Locate the cell with the specified text and output its (X, Y) center coordinate. 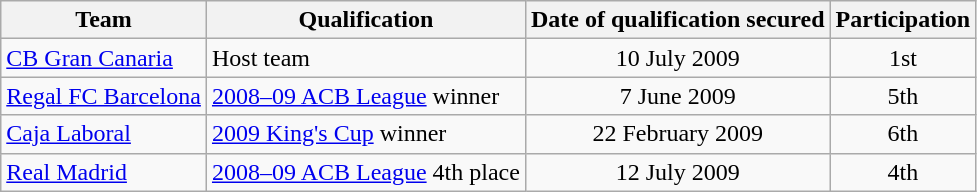
Caja Laboral (104, 134)
Team (104, 20)
Participation (903, 20)
5th (903, 96)
4th (903, 172)
Qualification (366, 20)
Real Madrid (104, 172)
7 June 2009 (678, 96)
12 July 2009 (678, 172)
22 February 2009 (678, 134)
10 July 2009 (678, 58)
2009 King's Cup winner (366, 134)
Host team (366, 58)
1st (903, 58)
CB Gran Canaria (104, 58)
Date of qualification secured (678, 20)
2008–09 ACB League 4th place (366, 172)
Regal FC Barcelona (104, 96)
6th (903, 134)
2008–09 ACB League winner (366, 96)
